Scan for the cell matching the given text and deliver its [x, y] coordinate at center. 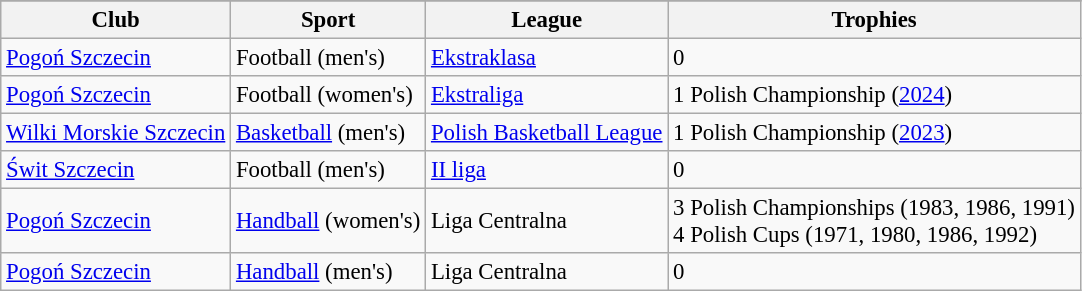
1 Polish Championship (2024) [874, 95]
Wilki Morskie Szczecin [116, 133]
Trophies [874, 20]
II liga [547, 170]
Ekstraliga [547, 95]
Świt Szczecin [116, 170]
Football (women's) [328, 95]
Handball (women's) [328, 222]
Liga Centralna [547, 222]
1 Polish Championship (2023) [874, 133]
Sport [328, 20]
Basketball (men's) [328, 133]
League [547, 20]
Polish Basketball League [547, 133]
Club [116, 20]
Ekstraklasa [547, 58]
3 Polish Championships (1983, 1986, 1991)4 Polish Cups (1971, 1980, 1986, 1992) [874, 222]
